Extract the (X, Y) coordinate from the center of the cell holding the provided text.  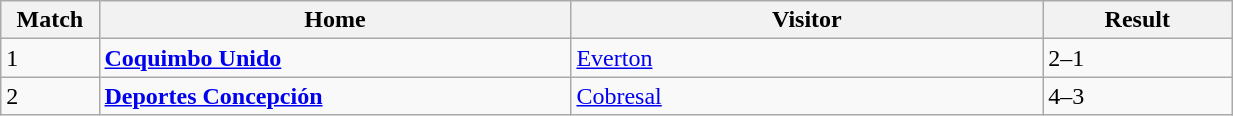
2–1 (1138, 58)
Home (335, 20)
2 (50, 96)
Visitor (807, 20)
Everton (807, 58)
1 (50, 58)
Coquimbo Unido (335, 58)
Deportes Concepción (335, 96)
4–3 (1138, 96)
Result (1138, 20)
Match (50, 20)
Cobresal (807, 96)
